From the cell containing the given text, extract its center point as (X, Y) coordinate. 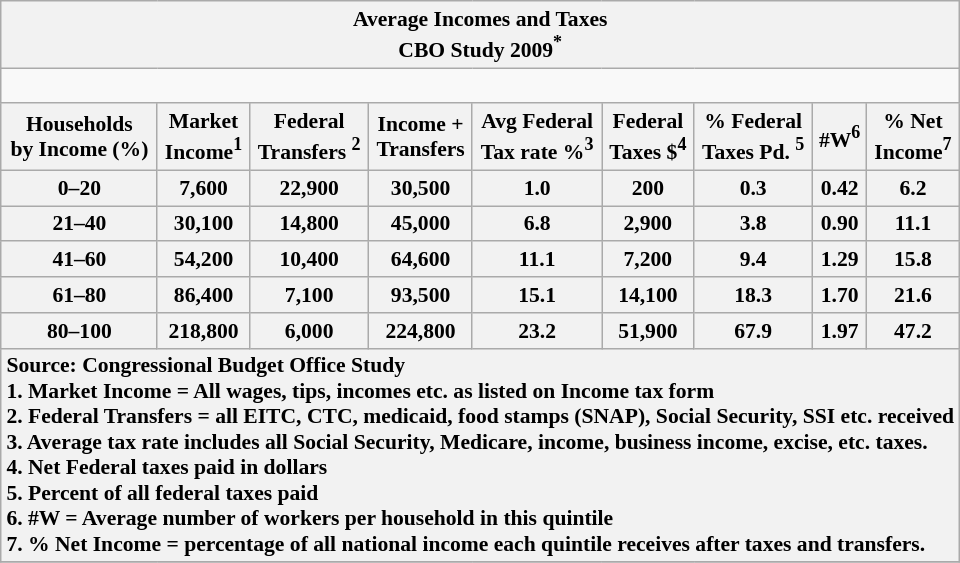
41–60 (79, 259)
6.2 (913, 188)
93,500 (421, 295)
47.2 (913, 331)
2,900 (648, 224)
% NetIncome7 (913, 136)
45,000 (421, 224)
7,600 (203, 188)
FederalTransfers 2 (310, 136)
7,100 (310, 295)
14,800 (310, 224)
6.8 (536, 224)
10,400 (310, 259)
30,100 (203, 224)
Avg FederalTax rate %3 (536, 136)
#W6 (839, 136)
21–40 (79, 224)
86,400 (203, 295)
51,900 (648, 331)
15.8 (913, 259)
0.42 (839, 188)
0–20 (79, 188)
Average Incomes and TaxesCBO Study 2009* (480, 34)
Income +Transfers (421, 136)
3.8 (754, 224)
200 (648, 188)
1.0 (536, 188)
% FederalTaxes Pd. 5 (754, 136)
FederalTaxes $4 (648, 136)
0.90 (839, 224)
1.97 (839, 331)
64,600 (421, 259)
15.1 (536, 295)
61–80 (79, 295)
1.29 (839, 259)
14,100 (648, 295)
9.4 (754, 259)
54,200 (203, 259)
1.70 (839, 295)
30,500 (421, 188)
80–100 (79, 331)
21.6 (913, 295)
6,000 (310, 331)
23.2 (536, 331)
224,800 (421, 331)
22,900 (310, 188)
0.3 (754, 188)
67.9 (754, 331)
Householdsby Income (%) (79, 136)
18.3 (754, 295)
7,200 (648, 259)
218,800 (203, 331)
MarketIncome1 (203, 136)
